Output the (X, Y) coordinate of the center of the cell containing the given text.  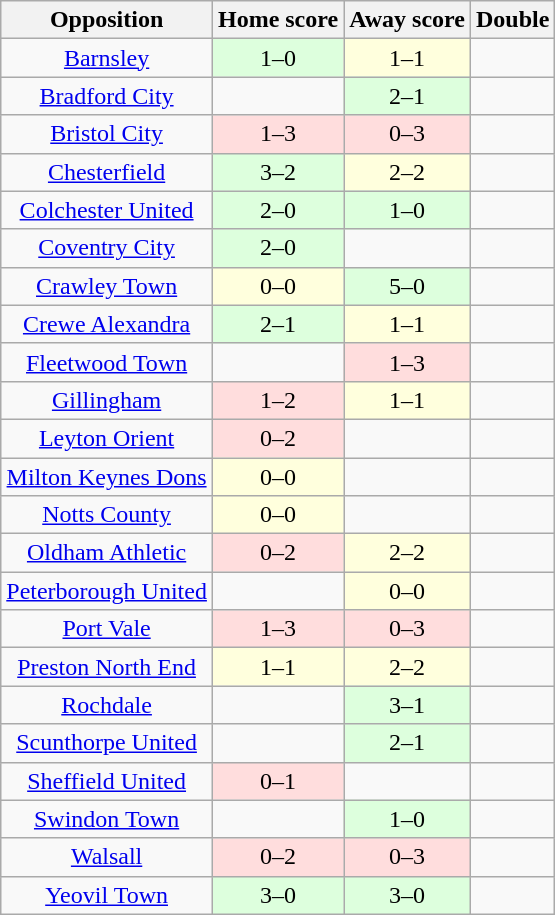
Yeovil Town (107, 895)
Gillingham (107, 400)
Preston North End (107, 667)
Coventry City (107, 248)
Swindon Town (107, 819)
5–0 (408, 286)
Away score (408, 20)
Barnsley (107, 58)
Milton Keynes Dons (107, 477)
Colchester United (107, 210)
Notts County (107, 515)
Crewe Alexandra (107, 324)
Opposition (107, 20)
Rochdale (107, 705)
Bradford City (107, 96)
Walsall (107, 857)
Sheffield United (107, 781)
Scunthorpe United (107, 743)
3–2 (278, 172)
Port Vale (107, 629)
3–1 (408, 705)
0–1 (278, 781)
Chesterfield (107, 172)
Crawley Town (107, 286)
1–2 (278, 400)
Double (513, 20)
Home score (278, 20)
Oldham Athletic (107, 553)
Bristol City (107, 134)
Fleetwood Town (107, 362)
Peterborough United (107, 591)
Leyton Orient (107, 438)
